Capture the cell that displays the provided text and extract its [x, y] central coordinate. 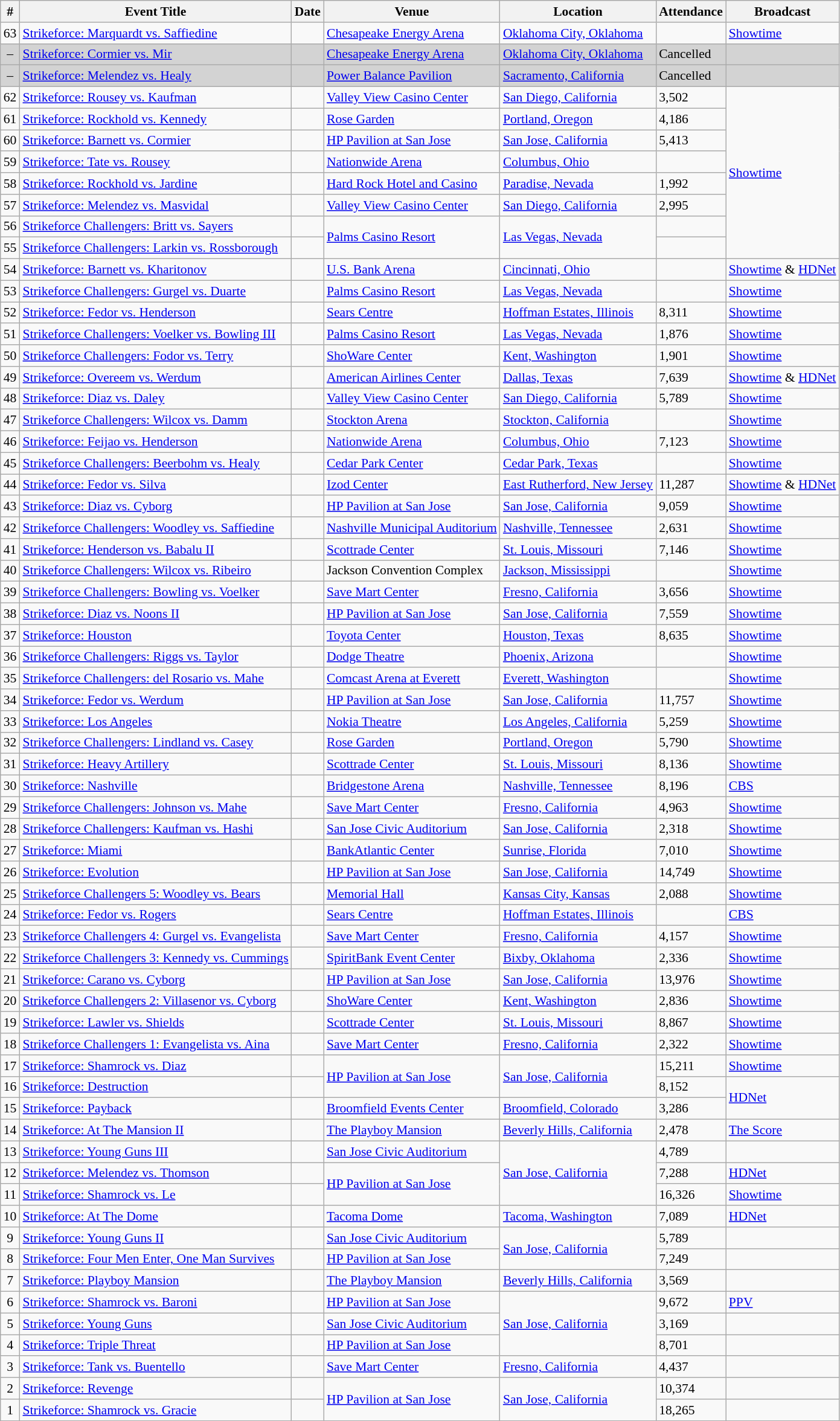
50 [10, 356]
7,146 [691, 550]
Everett, Washington [578, 679]
Strikeforce Challengers: Wilcox vs. Damm [155, 420]
56 [10, 226]
9 [10, 1238]
3 [10, 1367]
Jackson, Mississippi [578, 571]
Strikeforce: Miami [155, 851]
Power Balance Pavilion [412, 76]
8,635 [691, 635]
Kansas City, Kansas [578, 894]
5,413 [691, 141]
2,995 [691, 205]
Strikeforce: Rockhold vs. Kennedy [155, 119]
16 [10, 1087]
61 [10, 119]
14 [10, 1131]
U.S. Bank Arena [412, 270]
2,336 [691, 958]
Paradise, Nevada [578, 184]
Strikeforce: Triple Threat [155, 1346]
Strikeforce Challengers: Beerbohm vs. Healy [155, 463]
Strikeforce: Barnett vs. Cormier [155, 141]
9,672 [691, 1303]
Strikeforce Challengers 1: Evangelista vs. Aina [155, 1044]
Strikeforce: Fedor vs. Werdum [155, 700]
Sacramento, California [578, 76]
Strikeforce Challengers: del Rosario vs. Mahe [155, 679]
52 [10, 313]
45 [10, 463]
Strikeforce: Playboy Mansion [155, 1281]
2,322 [691, 1044]
Strikeforce: Melendez vs. Thomson [155, 1173]
Strikeforce: Rockhold vs. Jardine [155, 184]
Strikeforce: Nashville [155, 786]
The Score [783, 1131]
59 [10, 162]
20 [10, 1001]
Strikeforce Challengers 5: Woodley vs. Bears [155, 894]
15 [10, 1109]
Toyota Center [412, 635]
8 [10, 1259]
57 [10, 205]
Strikeforce Challengers: Riggs vs. Taylor [155, 657]
Strikeforce: Barnett vs. Kharitonov [155, 270]
Hard Rock Hotel and Casino [412, 184]
Cedar Park Center [412, 463]
Comcast Arena at Everett [412, 679]
Izod Center [412, 485]
Strikeforce: Destruction [155, 1087]
51 [10, 335]
10 [10, 1216]
34 [10, 700]
2,318 [691, 829]
19 [10, 1023]
8,311 [691, 313]
Strikeforce Challengers: Woodley vs. Saffiedine [155, 528]
11 [10, 1195]
Phoenix, Arizona [578, 657]
Strikeforce: Young Guns III [155, 1152]
Strikeforce: Rousey vs. Kaufman [155, 98]
Strikeforce: At The Mansion II [155, 1131]
Strikeforce: At The Dome [155, 1216]
BankAtlantic Center [412, 851]
53 [10, 291]
Strikeforce: Henderson vs. Babalu II [155, 550]
4,186 [691, 119]
7 [10, 1281]
3,169 [691, 1324]
24 [10, 915]
7,123 [691, 442]
Strikeforce Challengers: Lindland vs. Casey [155, 743]
Strikeforce: Lawler vs. Shields [155, 1023]
Strikeforce: Carano vs. Cyborg [155, 980]
18 [10, 1044]
7,010 [691, 851]
8,867 [691, 1023]
Strikeforce: Cormier vs. Mir [155, 54]
47 [10, 420]
23 [10, 937]
Venue [412, 11]
Bixby, Oklahoma [578, 958]
1,992 [691, 184]
7,249 [691, 1259]
7,559 [691, 614]
38 [10, 614]
Strikeforce: Diaz vs. Cyborg [155, 507]
Strikeforce Challengers: Larkin vs. Rossborough [155, 248]
60 [10, 141]
42 [10, 528]
4,437 [691, 1367]
18,265 [691, 1410]
Stockton Arena [412, 420]
Jackson Convention Complex [412, 571]
Strikeforce: Young Guns II [155, 1238]
# [10, 11]
Strikeforce Challengers 3: Kennedy vs. Cummings [155, 958]
Strikeforce: Heavy Artillery [155, 765]
Strikeforce Challengers: Fodor vs. Terry [155, 356]
13,976 [691, 980]
Bridgestone Arena [412, 786]
Strikeforce: Shamrock vs. Gracie [155, 1410]
PPV [783, 1303]
4,963 [691, 807]
8,136 [691, 765]
Strikeforce: Overeem vs. Werdum [155, 377]
3,656 [691, 592]
22 [10, 958]
Nokia Theatre [412, 722]
62 [10, 98]
Strikeforce: Payback [155, 1109]
Strikeforce: Feijao vs. Henderson [155, 442]
54 [10, 270]
Strikeforce Challengers: Johnson vs. Mahe [155, 807]
11,287 [691, 485]
Strikeforce: Diaz vs. Daley [155, 399]
63 [10, 33]
Los Angeles, California [578, 722]
6 [10, 1303]
Nashville Municipal Auditorium [412, 528]
5,259 [691, 722]
49 [10, 377]
37 [10, 635]
58 [10, 184]
3,502 [691, 98]
15,211 [691, 1066]
Memorial Hall [412, 894]
Stockton, California [578, 420]
44 [10, 485]
29 [10, 807]
Strikeforce: Young Guns [155, 1324]
31 [10, 765]
27 [10, 851]
Strikeforce: Diaz vs. Noons II [155, 614]
Strikeforce: Fedor vs. Silva [155, 485]
39 [10, 592]
Strikeforce: Four Men Enter, One Man Survives [155, 1259]
9,059 [691, 507]
Strikeforce: Fedor vs. Rogers [155, 915]
Strikeforce Challengers: Britt vs. Sayers [155, 226]
11,757 [691, 700]
1 [10, 1410]
Strikeforce: Houston [155, 635]
40 [10, 571]
8,701 [691, 1346]
Strikeforce: Marquardt vs. Saffiedine [155, 33]
East Rutherford, New Jersey [578, 485]
Strikeforce: Melendez vs. Healy [155, 76]
SpiritBank Event Center [412, 958]
Attendance [691, 11]
Strikeforce: Los Angeles [155, 722]
41 [10, 550]
Strikeforce Challengers: Wilcox vs. Ribeiro [155, 571]
1,901 [691, 356]
26 [10, 872]
Strikeforce: Shamrock vs. Diaz [155, 1066]
48 [10, 399]
Strikeforce: Fedor vs. Henderson [155, 313]
Strikeforce: Revenge [155, 1388]
Sunrise, Florida [578, 851]
2,631 [691, 528]
Cincinnati, Ohio [578, 270]
17 [10, 1066]
21 [10, 980]
American Airlines Center [412, 377]
Strikeforce: Shamrock vs. Baroni [155, 1303]
2,088 [691, 894]
Strikeforce Challengers: Voelker vs. Bowling III [155, 335]
7,288 [691, 1173]
8,196 [691, 786]
Dodge Theatre [412, 657]
12 [10, 1173]
Broomfield, Colorado [578, 1109]
46 [10, 442]
Strikeforce: Evolution [155, 872]
10,374 [691, 1388]
16,326 [691, 1195]
32 [10, 743]
43 [10, 507]
14,749 [691, 872]
Broadcast [783, 11]
Strikeforce Challengers 2: Villasenor vs. Cyborg [155, 1001]
Location [578, 11]
30 [10, 786]
Strikeforce: Shamrock vs. Le [155, 1195]
Houston, Texas [578, 635]
Strikeforce Challengers: Gurgel vs. Duarte [155, 291]
4 [10, 1346]
36 [10, 657]
8,152 [691, 1087]
Strikeforce Challengers: Bowling vs. Voelker [155, 592]
Tacoma, Washington [578, 1216]
Strikeforce: Tate vs. Rousey [155, 162]
Dallas, Texas [578, 377]
2 [10, 1388]
7,639 [691, 377]
Date [308, 11]
Cedar Park, Texas [578, 463]
7,089 [691, 1216]
5 [10, 1324]
Strikeforce Challengers 4: Gurgel vs. Evangelista [155, 937]
5,790 [691, 743]
3,286 [691, 1109]
1,876 [691, 335]
4,157 [691, 937]
Broomfield Events Center [412, 1109]
Strikeforce: Tank vs. Buentello [155, 1367]
Tacoma Dome [412, 1216]
2,478 [691, 1131]
25 [10, 894]
4,789 [691, 1152]
13 [10, 1152]
Strikeforce Challengers: Kaufman vs. Hashi [155, 829]
Strikeforce: Melendez vs. Masvidal [155, 205]
3,569 [691, 1281]
2,836 [691, 1001]
33 [10, 722]
55 [10, 248]
Event Title [155, 11]
35 [10, 679]
28 [10, 829]
